Extract the (X, Y) coordinate from the center of the cell holding the provided text.  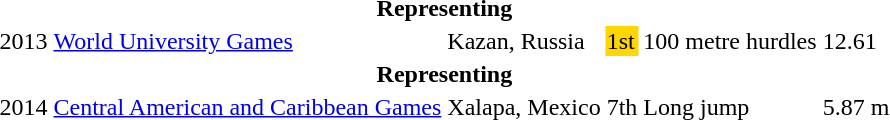
100 metre hurdles (730, 41)
World University Games (248, 41)
Kazan, Russia (524, 41)
1st (622, 41)
